Identify which cell holds the provided text, then report its (X, Y) central coordinate. 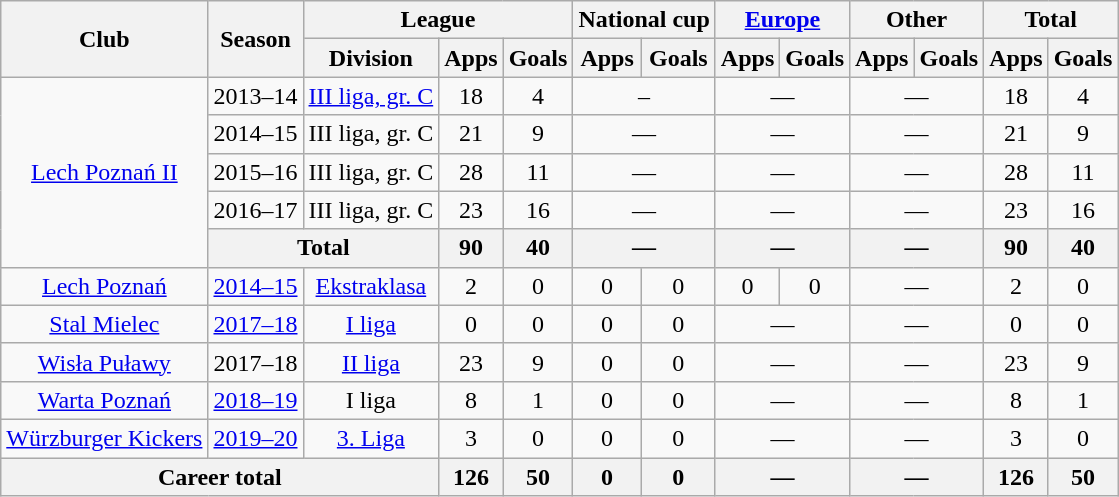
2016–17 (256, 210)
2015–16 (256, 172)
3. Liga (371, 438)
Career total (220, 477)
Europe (782, 20)
Warta Poznań (104, 400)
2013–14 (256, 96)
Wisła Puławy (104, 362)
Division (371, 58)
Lech Poznań II (104, 172)
National cup (644, 20)
Ekstraklasa (371, 286)
Lech Poznań (104, 286)
League (438, 20)
Season (256, 39)
Other (917, 20)
Club (104, 39)
Stal Mielec (104, 324)
– (644, 96)
II liga (371, 362)
2018–19 (256, 400)
Würzburger Kickers (104, 438)
2019–20 (256, 438)
